Return [X, Y] of the center of cell containing provided text 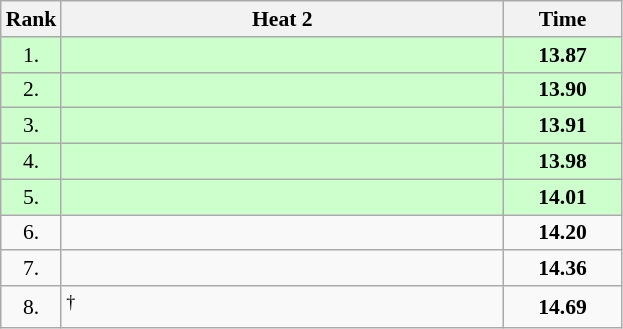
14.20 [562, 233]
13.98 [562, 162]
13.91 [562, 126]
6. [32, 233]
8. [32, 306]
14.69 [562, 306]
Rank [32, 19]
5. [32, 197]
14.36 [562, 269]
14.01 [562, 197]
7. [32, 269]
13.87 [562, 55]
4. [32, 162]
13.90 [562, 90]
2. [32, 90]
Time [562, 19]
† [282, 306]
1. [32, 55]
Heat 2 [282, 19]
3. [32, 126]
